Provide the [x, y] coordinate of the cell's center where the given text is located.  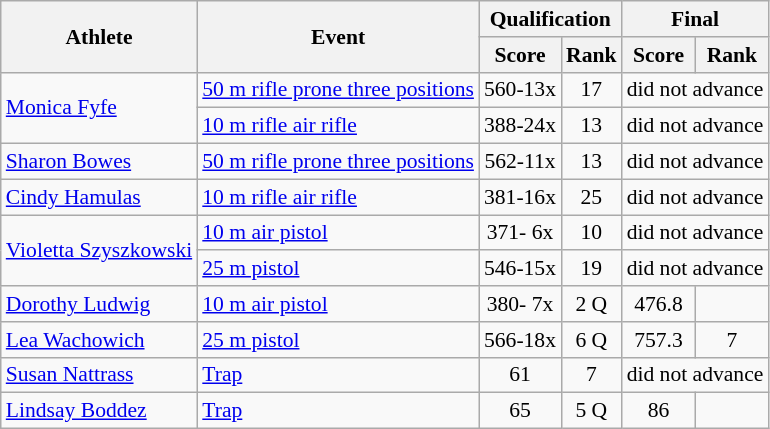
380- 7x [520, 304]
388-24x [520, 126]
Event [338, 36]
371- 6x [520, 233]
10 [592, 233]
476.8 [659, 304]
65 [520, 411]
Lea Wachowich [99, 340]
Dorothy Ludwig [99, 304]
Monica Fyfe [99, 108]
546-15x [520, 269]
Qualification [550, 19]
381-16x [520, 197]
61 [520, 375]
25 [592, 197]
757.3 [659, 340]
6 Q [592, 340]
Sharon Bowes [99, 162]
86 [659, 411]
566-18x [520, 340]
Violetta Szyszkowski [99, 250]
Final [696, 19]
19 [592, 269]
562-11x [520, 162]
560-13x [520, 90]
Susan Nattrass [99, 375]
Lindsay Boddez [99, 411]
Athlete [99, 36]
Cindy Hamulas [99, 197]
17 [592, 90]
5 Q [592, 411]
2 Q [592, 304]
